Locate the cell with the specified text and output its (x, y) center coordinate. 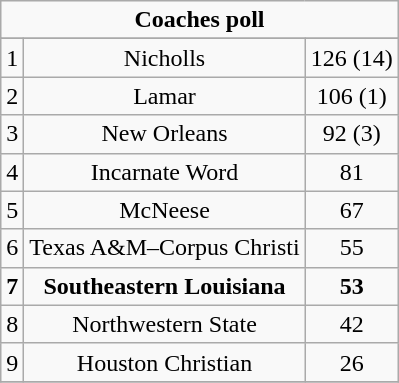
106 (1) (352, 96)
55 (352, 248)
Nicholls (164, 58)
42 (352, 324)
Incarnate Word (164, 172)
9 (12, 362)
92 (3) (352, 134)
Coaches poll (200, 20)
67 (352, 210)
1 (12, 58)
Northwestern State (164, 324)
Houston Christian (164, 362)
Southeastern Louisiana (164, 286)
McNeese (164, 210)
126 (14) (352, 58)
2 (12, 96)
Texas A&M–Corpus Christi (164, 248)
7 (12, 286)
8 (12, 324)
53 (352, 286)
3 (12, 134)
New Orleans (164, 134)
6 (12, 248)
5 (12, 210)
Lamar (164, 96)
81 (352, 172)
26 (352, 362)
4 (12, 172)
